Search for the cell housing the specified text and yield its [X, Y] center coordinate. 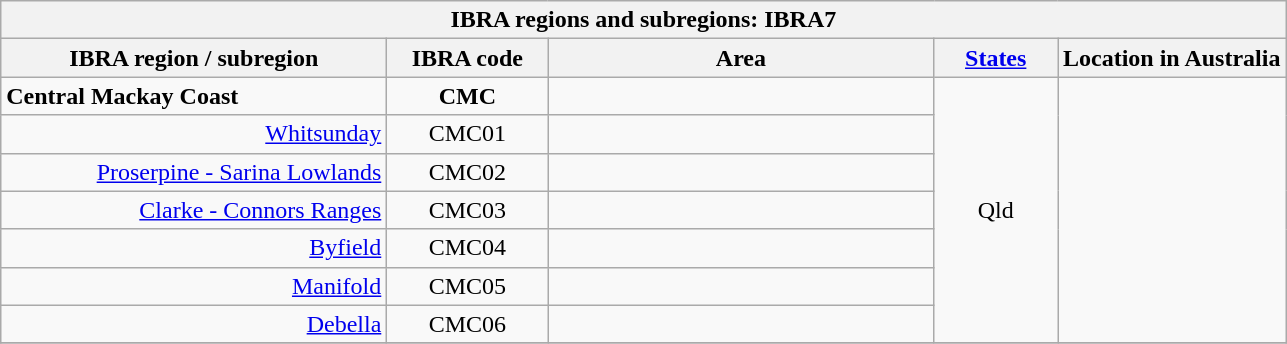
Byfield [194, 248]
CMC05 [468, 286]
Clarke - Connors Ranges [194, 210]
Debella [194, 324]
CMC06 [468, 324]
CMC01 [468, 134]
CMC [468, 96]
CMC02 [468, 172]
IBRA regions and subregions: IBRA7 [644, 20]
CMC03 [468, 210]
CMC04 [468, 248]
Qld [996, 210]
IBRA code [468, 58]
Area [741, 58]
Proserpine - Sarina Lowlands [194, 172]
Location in Australia [1172, 58]
IBRA region / subregion [194, 58]
States [996, 58]
Manifold [194, 286]
Central Mackay Coast [194, 96]
Whitsunday [194, 134]
